From the cell containing the given text, extract its center point as [x, y] coordinate. 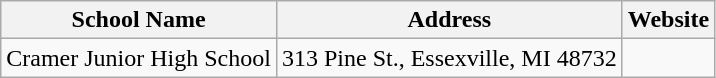
313 Pine St., Essexville, MI 48732 [449, 58]
Address [449, 20]
Website [668, 20]
Cramer Junior High School [139, 58]
School Name [139, 20]
